Determine the (X, Y) coordinate at the center of the cell enclosing the given text.  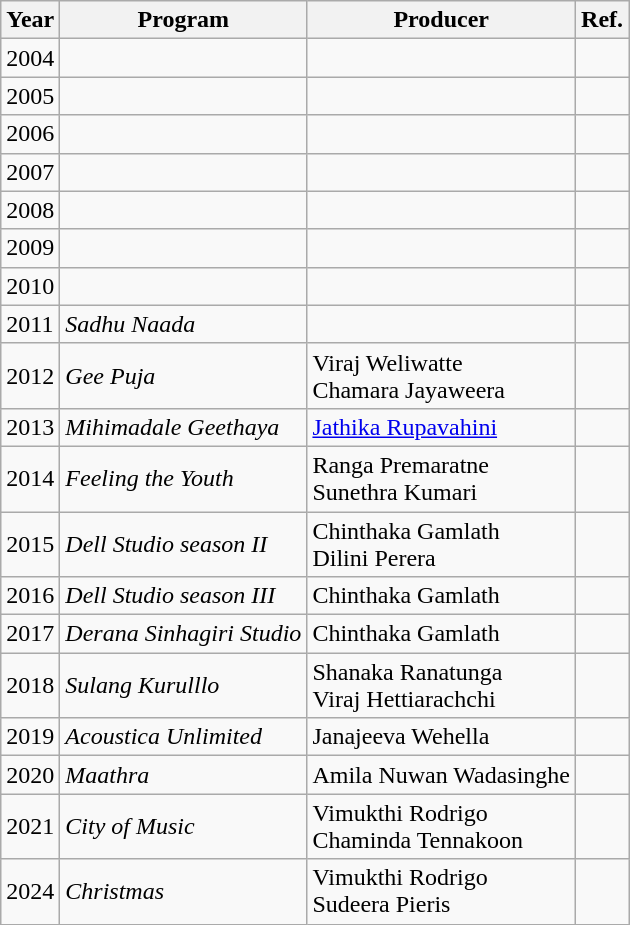
Mihimadale Geethaya (184, 427)
Amila Nuwan Wadasinghe (442, 775)
City of Music (184, 826)
2018 (30, 686)
Gee Puja (184, 376)
Christmas (184, 892)
2010 (30, 286)
Derana Sinhagiri Studio (184, 634)
2009 (30, 248)
2013 (30, 427)
Vimukthi Rodrigo Sudeera Pieris (442, 892)
2021 (30, 826)
Chinthaka Gamlath Dilini Perera (442, 544)
Dell Studio season II (184, 544)
Sulang Kurulllo (184, 686)
Vimukthi Rodrigo Chaminda Tennakoon (442, 826)
Producer (442, 20)
Viraj Weliwatte Chamara Jayaweera (442, 376)
2016 (30, 596)
2008 (30, 210)
2024 (30, 892)
2017 (30, 634)
2020 (30, 775)
2019 (30, 737)
Year (30, 20)
2006 (30, 134)
2004 (30, 58)
Shanaka Ranatunga Viraj Hettiarachchi (442, 686)
2015 (30, 544)
Ref. (602, 20)
Janajeeva Wehella (442, 737)
2011 (30, 324)
2005 (30, 96)
Acoustica Unlimited (184, 737)
2014 (30, 478)
Sadhu Naada (184, 324)
Program (184, 20)
Dell Studio season III (184, 596)
2012 (30, 376)
Ranga Premaratne Sunethra Kumari (442, 478)
2007 (30, 172)
Jathika Rupavahini (442, 427)
Maathra (184, 775)
Feeling the Youth (184, 478)
